Pinpoint the cell where the given text exists, returning its (x, y) midpoint coordinate. 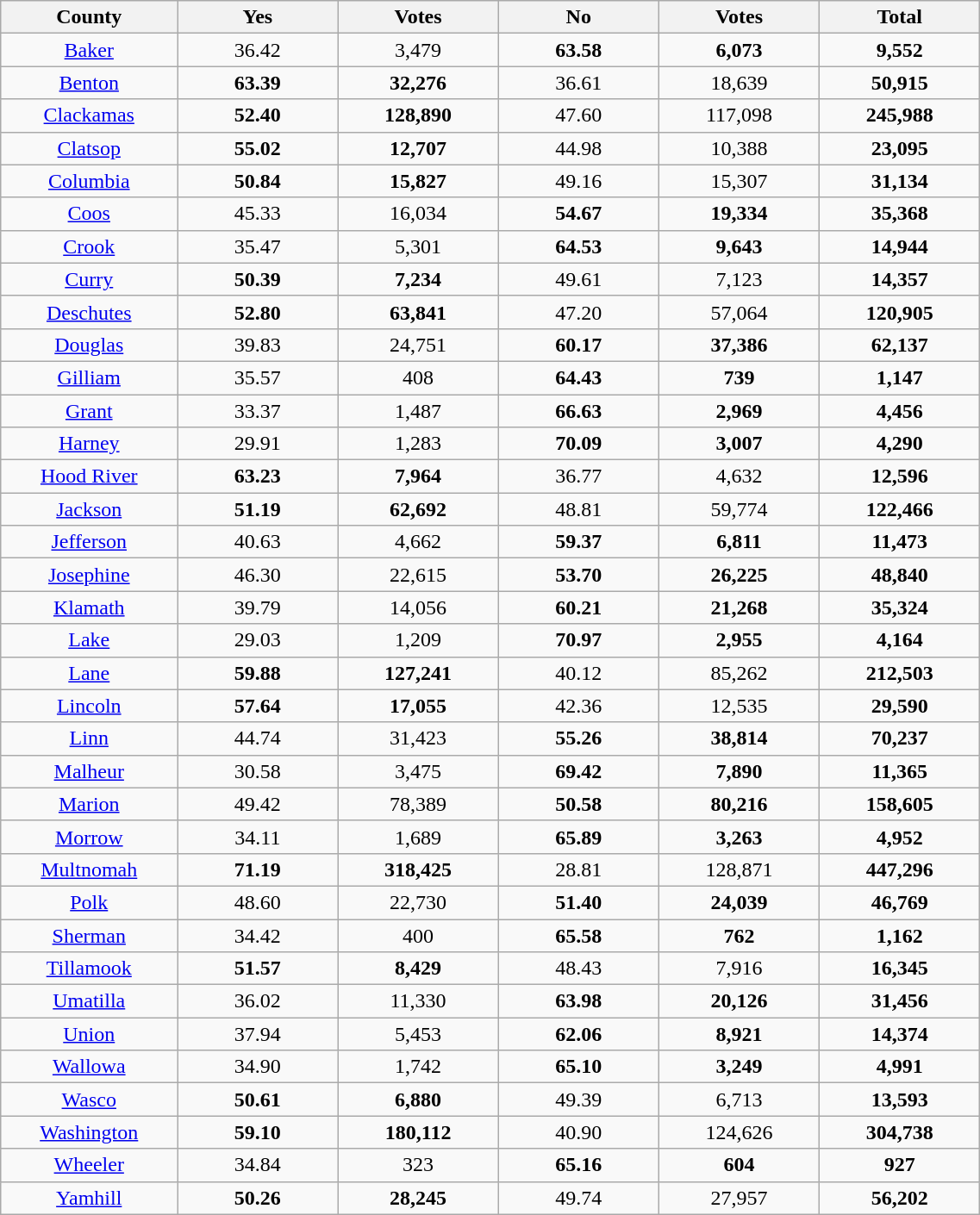
Lincoln (90, 706)
Douglas (90, 345)
Gilliam (90, 377)
2,955 (739, 640)
49.16 (578, 181)
15,307 (739, 181)
46.30 (258, 575)
50,915 (900, 83)
6,811 (739, 542)
20,126 (739, 1001)
35,324 (900, 607)
9,552 (900, 50)
304,738 (900, 1132)
Wallowa (90, 1067)
40.63 (258, 542)
51.57 (258, 969)
Union (90, 1034)
Marion (90, 804)
54.67 (578, 214)
1,283 (418, 444)
35,368 (900, 214)
66.63 (578, 411)
158,605 (900, 804)
48.43 (578, 969)
Klamath (90, 607)
5,301 (418, 246)
63.39 (258, 83)
85,262 (739, 673)
47.60 (578, 115)
4,164 (900, 640)
44.98 (578, 148)
46,769 (900, 902)
128,890 (418, 115)
2,969 (739, 411)
9,643 (739, 246)
11,473 (900, 542)
3,263 (739, 837)
48.81 (578, 509)
37,386 (739, 345)
14,374 (900, 1034)
59.37 (578, 542)
70.97 (578, 640)
Linn (90, 738)
63,841 (418, 312)
Wasco (90, 1100)
124,626 (739, 1132)
17,055 (418, 706)
50.58 (578, 804)
Lane (90, 673)
64.53 (578, 246)
762 (739, 935)
1,742 (418, 1067)
Lake (90, 640)
31,423 (418, 738)
19,334 (739, 214)
63.58 (578, 50)
180,112 (418, 1132)
69.42 (578, 771)
52.80 (258, 312)
65.58 (578, 935)
Umatilla (90, 1001)
50.39 (258, 279)
11,330 (418, 1001)
127,241 (418, 673)
10,388 (739, 148)
Harney (90, 444)
117,098 (739, 115)
39.83 (258, 345)
40.12 (578, 673)
Jefferson (90, 542)
53.70 (578, 575)
1,147 (900, 377)
22,615 (418, 575)
49.42 (258, 804)
12,535 (739, 706)
24,039 (739, 902)
36.02 (258, 1001)
39.79 (258, 607)
3,475 (418, 771)
65.16 (578, 1165)
52.40 (258, 115)
4,456 (900, 411)
Multnomah (90, 869)
6,073 (739, 50)
48,840 (900, 575)
21,268 (739, 607)
Josephine (90, 575)
51.40 (578, 902)
31,456 (900, 1001)
47.20 (578, 312)
59,774 (739, 509)
Columbia (90, 181)
63.98 (578, 1001)
34.84 (258, 1165)
80,216 (739, 804)
12,707 (418, 148)
56,202 (900, 1198)
70.09 (578, 444)
35.57 (258, 377)
45.33 (258, 214)
1,162 (900, 935)
59.88 (258, 673)
Polk (90, 902)
604 (739, 1165)
57.64 (258, 706)
8,921 (739, 1034)
Curry (90, 279)
23,095 (900, 148)
13,593 (900, 1100)
49.74 (578, 1198)
34.90 (258, 1067)
No (578, 17)
65.10 (578, 1067)
49.61 (578, 279)
28.81 (578, 869)
29,590 (900, 706)
318,425 (418, 869)
Coos (90, 214)
12,596 (900, 477)
1,487 (418, 411)
Sherman (90, 935)
60.17 (578, 345)
50.61 (258, 1100)
35.47 (258, 246)
Clatsop (90, 148)
36.42 (258, 50)
408 (418, 377)
Benton (90, 83)
62.06 (578, 1034)
7,123 (739, 279)
32,276 (418, 83)
Washington (90, 1132)
8,429 (418, 969)
4,991 (900, 1067)
245,988 (900, 115)
62,137 (900, 345)
14,357 (900, 279)
Total (900, 17)
50.84 (258, 181)
400 (418, 935)
71.19 (258, 869)
42.36 (578, 706)
22,730 (418, 902)
7,964 (418, 477)
16,345 (900, 969)
24,751 (418, 345)
11,365 (900, 771)
4,290 (900, 444)
4,952 (900, 837)
34.42 (258, 935)
34.11 (258, 837)
Baker (90, 50)
48.60 (258, 902)
7,234 (418, 279)
3,249 (739, 1067)
37.94 (258, 1034)
Grant (90, 411)
4,662 (418, 542)
7,890 (739, 771)
30.58 (258, 771)
62,692 (418, 509)
27,957 (739, 1198)
6,880 (418, 1100)
7,916 (739, 969)
14,056 (418, 607)
323 (418, 1165)
Jackson (90, 509)
3,007 (739, 444)
36.61 (578, 83)
59.10 (258, 1132)
Yamhill (90, 1198)
927 (900, 1165)
31,134 (900, 181)
18,639 (739, 83)
55.02 (258, 148)
1,689 (418, 837)
14,944 (900, 246)
44.74 (258, 738)
6,713 (739, 1100)
36.77 (578, 477)
4,632 (739, 477)
28,245 (418, 1198)
63.23 (258, 477)
1,209 (418, 640)
Crook (90, 246)
33.37 (258, 411)
128,871 (739, 869)
Wheeler (90, 1165)
29.03 (258, 640)
49.39 (578, 1100)
212,503 (900, 673)
Clackamas (90, 115)
16,034 (418, 214)
Tillamook (90, 969)
739 (739, 377)
78,389 (418, 804)
447,296 (900, 869)
50.26 (258, 1198)
Yes (258, 17)
26,225 (739, 575)
Morrow (90, 837)
120,905 (900, 312)
County (90, 17)
65.89 (578, 837)
64.43 (578, 377)
3,479 (418, 50)
122,466 (900, 509)
29.91 (258, 444)
5,453 (418, 1034)
51.19 (258, 509)
70,237 (900, 738)
15,827 (418, 181)
Hood River (90, 477)
Malheur (90, 771)
Deschutes (90, 312)
38,814 (739, 738)
57,064 (739, 312)
55.26 (578, 738)
60.21 (578, 607)
40.90 (578, 1132)
